Pinpoint the cell where the given text exists, returning its (x, y) midpoint coordinate. 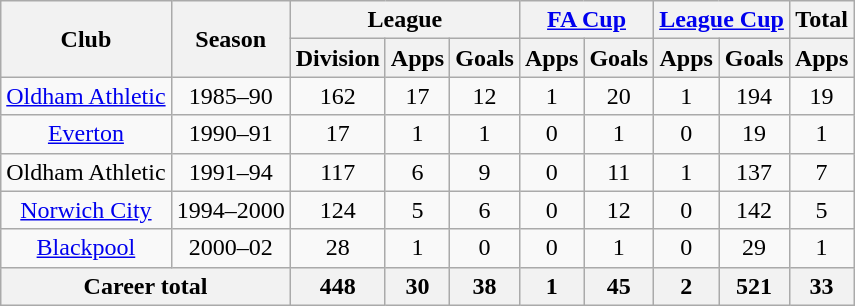
League (404, 20)
Everton (86, 134)
29 (754, 248)
33 (821, 286)
45 (619, 286)
30 (417, 286)
Blackpool (86, 248)
28 (338, 248)
20 (619, 96)
521 (754, 286)
Total (821, 20)
194 (754, 96)
142 (754, 210)
Club (86, 39)
1985–90 (230, 96)
League Cup (722, 20)
448 (338, 286)
38 (485, 286)
1990–91 (230, 134)
Norwich City (86, 210)
117 (338, 172)
2 (686, 286)
162 (338, 96)
Career total (146, 286)
1994–2000 (230, 210)
Season (230, 39)
1991–94 (230, 172)
FA Cup (586, 20)
137 (754, 172)
7 (821, 172)
Division (338, 58)
2000–02 (230, 248)
11 (619, 172)
124 (338, 210)
9 (485, 172)
